Determine the (x, y) coordinate at the center of the cell enclosing the given text.  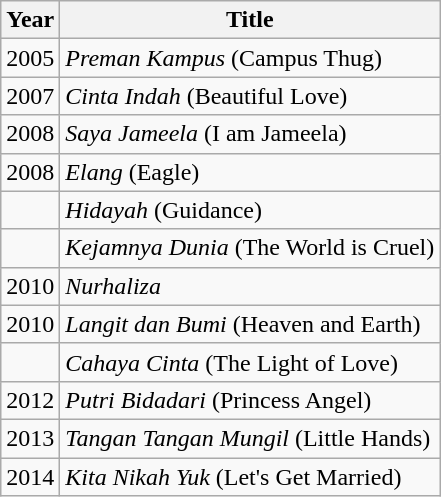
Kita Nikah Yuk (Let's Get Married) (250, 477)
Tangan Tangan Mungil (Little Hands) (250, 438)
Title (250, 20)
2014 (30, 477)
Elang (Eagle) (250, 172)
Hidayah (Guidance) (250, 210)
2012 (30, 400)
Cahaya Cinta (The Light of Love) (250, 362)
Kejamnya Dunia (The World is Cruel) (250, 248)
Saya Jameela (I am Jameela) (250, 134)
Nurhaliza (250, 286)
2005 (30, 58)
Langit dan Bumi (Heaven and Earth) (250, 324)
2013 (30, 438)
Preman Kampus (Campus Thug) (250, 58)
Year (30, 20)
Putri Bidadari (Princess Angel) (250, 400)
Cinta Indah (Beautiful Love) (250, 96)
2007 (30, 96)
